Pinpoint the cell where the given text exists, returning its (x, y) midpoint coordinate. 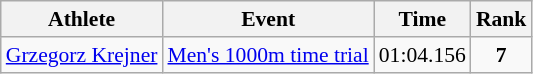
Rank (502, 19)
Athlete (82, 19)
Event (268, 19)
Men's 1000m time trial (268, 55)
Time (422, 19)
01:04.156 (422, 55)
Grzegorz Krejner (82, 55)
7 (502, 55)
